Identify which cell holds the provided text, then report its [x, y] central coordinate. 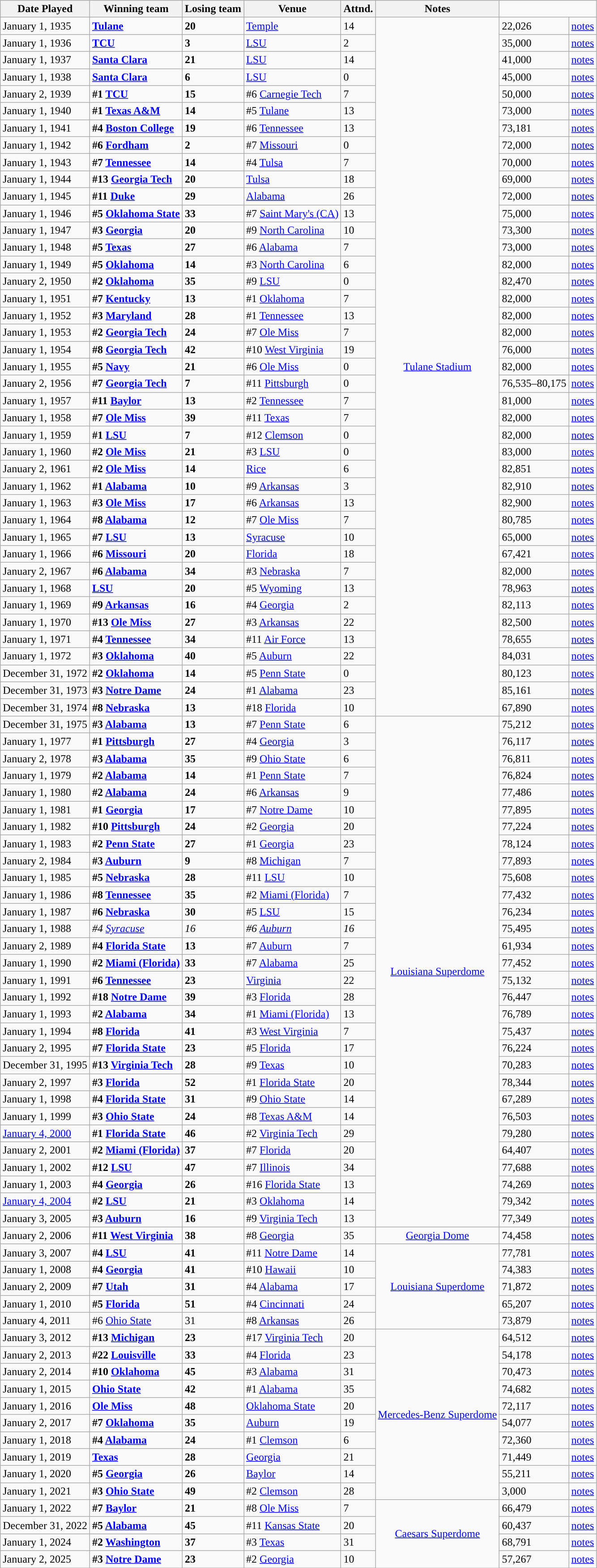
January 3, 2012 [45, 1338]
December 31, 1972 [45, 673]
January 1, 2003 [45, 1184]
54,077 [534, 1423]
January 3, 2007 [45, 1252]
Florida [293, 554]
December 31, 1973 [45, 690]
#8 Texas A&M [293, 1116]
64,512 [534, 1338]
January 1, 1971 [45, 639]
Caesars Superdome [438, 1534]
Venue [293, 9]
January 1, 1985 [45, 878]
Tulsa [293, 179]
January 2, 2014 [45, 1372]
#3 Ole Miss [136, 503]
69,000 [534, 179]
#6 Ole Miss [293, 367]
#13 Ole Miss [136, 622]
#5 Alabama [136, 1525]
January 1, 1994 [45, 1031]
#3 North Carolina [293, 265]
#9 North Carolina [293, 231]
#1 Miami (Florida) [293, 1014]
January 1, 1951 [45, 299]
#8 Tennessee [136, 895]
#3 Nebraska [293, 571]
#1 TCU [136, 94]
Auburn [293, 1423]
60,437 [534, 1525]
January 1, 2022 [45, 1508]
76,811 [534, 759]
Mercedes-Benz Superdome [438, 1414]
January 2, 1978 [45, 759]
77,486 [534, 793]
#4 LSU [136, 1252]
48 [213, 1406]
#7 Baylor [136, 1508]
#8 Alabama [136, 520]
January 1, 1945 [45, 196]
Ohio State [136, 1389]
#1 Penn State [293, 776]
#2 Tennessee [293, 401]
75,132 [534, 980]
70,283 [534, 1065]
Tulane [136, 26]
#5 Auburn [293, 656]
January 1, 1948 [45, 248]
80,123 [534, 673]
January 1, 1988 [45, 929]
Rice [293, 469]
#8 Nebraska [136, 707]
January 4, 2000 [45, 1133]
#3 Texas [293, 1542]
January 1, 1968 [45, 588]
Georgia Dome [438, 1235]
#5 Oklahoma State [136, 214]
51 [213, 1304]
75,608 [534, 878]
#11 Air Force [293, 639]
#18 Notre Dame [136, 997]
#11 LSU [293, 878]
January 1, 1979 [45, 776]
#11 Texas [293, 418]
#7 Notre Dame [293, 810]
Baylor [293, 1474]
76,234 [534, 912]
#5 Texas [136, 248]
January 1, 1958 [45, 418]
41,000 [534, 60]
67,890 [534, 707]
#11 Baylor [136, 401]
#3 Maryland [136, 316]
December 31, 2022 [45, 1525]
January 1, 2018 [45, 1440]
Texas [136, 1457]
Ole Miss [136, 1406]
January 1, 1981 [45, 810]
January 1, 1959 [45, 435]
#2 Washington [136, 1542]
#6 Nebraska [136, 912]
January 1, 1977 [45, 741]
January 2, 1967 [45, 571]
#7 Florida State [136, 1048]
54,178 [534, 1355]
January 1, 1999 [45, 1116]
76,224 [534, 1048]
January 1, 1937 [45, 60]
77,688 [534, 1167]
55,211 [534, 1474]
76,503 [534, 1116]
64,407 [534, 1150]
74,458 [534, 1235]
January 1, 1949 [45, 265]
72,117 [534, 1406]
71,872 [534, 1286]
#7 Utah [136, 1286]
January 2, 1961 [45, 469]
Losing team [213, 9]
Alabama [293, 196]
January 1, 1965 [45, 537]
82,113 [534, 605]
Syracuse [293, 537]
January 1, 1952 [45, 316]
January 1, 2002 [45, 1167]
3,000 [534, 1491]
84,031 [534, 656]
76,447 [534, 997]
80,785 [534, 520]
76,117 [534, 741]
Date Played [45, 9]
January 2, 2009 [45, 1286]
#1 Texas A&M [136, 111]
#9 LSU [293, 282]
Georgia [293, 1457]
22,026 [534, 26]
#3 Arkansas [293, 622]
45,000 [534, 77]
January 1, 1964 [45, 520]
76,789 [534, 1014]
Tulane Stadium [438, 367]
#6 Missouri [136, 554]
#9 Texas [293, 1065]
40 [213, 656]
#5 Georgia [136, 1474]
January 1, 1955 [45, 367]
December 31, 1975 [45, 724]
January 2, 2013 [45, 1355]
75,495 [534, 929]
77,781 [534, 1252]
January 1, 1946 [45, 214]
#10 Oklahoma [136, 1372]
#13 Michigan [136, 1338]
83,000 [534, 452]
67,421 [534, 554]
#11 Notre Dame [293, 1252]
January 1, 1954 [45, 350]
Winning team [136, 9]
#11 West Virginia [136, 1235]
January 1, 1947 [45, 231]
#1 Tennessee [293, 316]
#11 Pittsburgh [293, 384]
Virginia [293, 980]
January 1, 2021 [45, 1491]
#8 Florida [136, 1031]
72,360 [534, 1440]
35,000 [534, 43]
50,000 [534, 94]
81,000 [534, 401]
70,000 [534, 162]
#7 Kentucky [136, 299]
December 31, 1974 [45, 707]
January 1, 2010 [45, 1304]
#6 Fordham [136, 145]
#8 Ole Miss [293, 1508]
47 [213, 1167]
#2 LSU [136, 1201]
#2 Georgia Tech [136, 333]
#8 Arkansas [293, 1321]
#1 Oklahoma [293, 299]
January 1, 1936 [45, 43]
#4 Florida [293, 1355]
January 1, 1972 [45, 656]
January 1, 2015 [45, 1389]
#3 Georgia [136, 231]
January 4, 2004 [45, 1201]
January 1, 1991 [45, 980]
January 1, 1987 [45, 912]
#5 Nebraska [136, 878]
78,124 [534, 844]
74,383 [534, 1269]
76,535–80,175 [534, 384]
#4 Cincinnati [293, 1304]
79,342 [534, 1201]
#8 Georgia [293, 1235]
#7 Saint Mary's (CA) [293, 214]
#5 Oklahoma [136, 265]
#18 Florida [293, 707]
January 1, 2016 [45, 1406]
82,500 [534, 622]
January 1, 1966 [45, 554]
73,300 [534, 231]
Oklahoma State [293, 1406]
#9 Virginia Tech [293, 1218]
#7 Missouri [293, 145]
#4 Tennessee [136, 639]
#7 LSU [136, 537]
Temple [293, 26]
January 1, 2008 [45, 1269]
#1 Clemson [293, 1440]
January 2, 1995 [45, 1048]
January 3, 2005 [45, 1218]
#1 LSU [136, 435]
January 1, 1969 [45, 605]
#1 Pittsburgh [136, 741]
70,473 [534, 1372]
30 [213, 912]
77,895 [534, 810]
#11 Duke [136, 196]
January 1, 1980 [45, 793]
#2 Clemson [293, 1491]
65,000 [534, 537]
#8 Georgia Tech [136, 350]
82,470 [534, 282]
January 2, 2001 [45, 1150]
#12 LSU [136, 1167]
75,000 [534, 214]
#7 Auburn [293, 946]
January 1, 2019 [45, 1457]
74,682 [534, 1389]
#5 Penn State [293, 673]
68,791 [534, 1542]
#7 Penn State [293, 724]
#7 Florida [293, 1150]
#10 Hawaii [293, 1269]
January 1, 2020 [45, 1474]
January 1, 1963 [45, 503]
#3 West Virginia [293, 1031]
#4 Boston College [136, 128]
#16 Florida State [293, 1184]
79,280 [534, 1133]
77,224 [534, 827]
#4 Syracuse [136, 929]
#7 Oklahoma [136, 1423]
73,181 [534, 128]
January 2, 2025 [45, 1559]
78,963 [534, 588]
77,893 [534, 861]
52 [213, 1082]
#10 Pittsburgh [136, 827]
January 1, 1941 [45, 128]
#5 LSU [293, 912]
January 1, 1944 [45, 179]
#8 Michigan [293, 861]
85,161 [534, 690]
January 2, 2017 [45, 1423]
January 1, 1962 [45, 486]
January 2, 2006 [45, 1235]
76,824 [534, 776]
January 2, 1989 [45, 946]
77,452 [534, 963]
January 1, 1953 [45, 333]
TCU [136, 43]
65,207 [534, 1304]
January 1, 2024 [45, 1542]
#12 Clemson [293, 435]
January 2, 1950 [45, 282]
#6 Carnegie Tech [293, 94]
#5 Navy [136, 367]
January 1, 1942 [45, 145]
#5 Wyoming [293, 588]
77,349 [534, 1218]
75,437 [534, 1031]
January 1, 1943 [45, 162]
#5 Tulane [293, 111]
#17 Virginia Tech [293, 1338]
12 [213, 520]
Attnd. [358, 9]
#11 Kansas State [293, 1525]
38 [213, 1235]
January 4, 2011 [45, 1321]
January 1, 1938 [45, 77]
46 [213, 1133]
January 1, 1983 [45, 844]
25 [358, 963]
78,344 [534, 1082]
January 1, 1957 [45, 401]
#2 Virginia Tech [293, 1133]
January 2, 1956 [45, 384]
#7 Alabama [293, 963]
#2 Penn State [136, 844]
76,000 [534, 350]
January 2, 1997 [45, 1082]
73,879 [534, 1321]
#4 Tulsa [293, 162]
82,910 [534, 486]
75,212 [534, 724]
January 1, 1960 [45, 452]
#6 Ohio State [136, 1321]
71,449 [534, 1457]
January 1, 1998 [45, 1099]
74,269 [534, 1184]
Notes [438, 9]
January 1, 1940 [45, 111]
January 2, 1984 [45, 861]
#3 LSU [293, 452]
82,900 [534, 503]
#13 Georgia Tech [136, 179]
January 2, 1939 [45, 94]
#6 Auburn [293, 929]
#7 Tennessee [136, 162]
78,655 [534, 639]
#10 West Virginia [293, 350]
66,479 [534, 1508]
#13 Virginia Tech [136, 1065]
67,289 [534, 1099]
57,267 [534, 1559]
#22 Louisville [136, 1355]
January 1, 1990 [45, 963]
82,851 [534, 469]
77,432 [534, 895]
49 [213, 1491]
#7 Illinois [293, 1167]
61,934 [534, 946]
January 1, 1982 [45, 827]
December 31, 1995 [45, 1065]
January 1, 1970 [45, 622]
January 1, 1935 [45, 26]
January 1, 1992 [45, 997]
#7 Georgia Tech [136, 384]
January 1, 1986 [45, 895]
January 1, 1993 [45, 1014]
